From the cell containing the given text, extract its center point as (X, Y) coordinate. 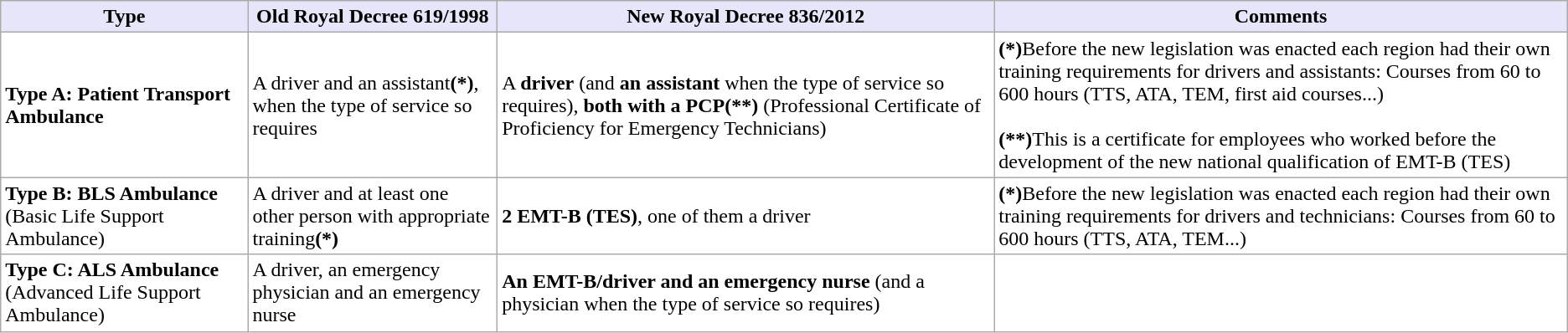
A driver and at least one other person with appropriate training(*) (373, 216)
Type C: ALS Ambulance (Advanced Life Support Ambulance) (124, 293)
Type (124, 17)
Old Royal Decree 619/1998 (373, 17)
New Royal Decree 836/2012 (745, 17)
Type A: Patient Transport Ambulance (124, 105)
2 EMT-B (TES), one of them a driver (745, 216)
A driver, an emergency physician and an emergency nurse (373, 293)
Type B: BLS Ambulance (Basic Life Support Ambulance) (124, 216)
A driver and an assistant(*), when the type of service so requires (373, 105)
Comments (1281, 17)
An EMT-B/driver and an emergency nurse (and a physician when the type of service so requires) (745, 293)
